Provide the (x, y) coordinate of the cell's center where the given text is located.  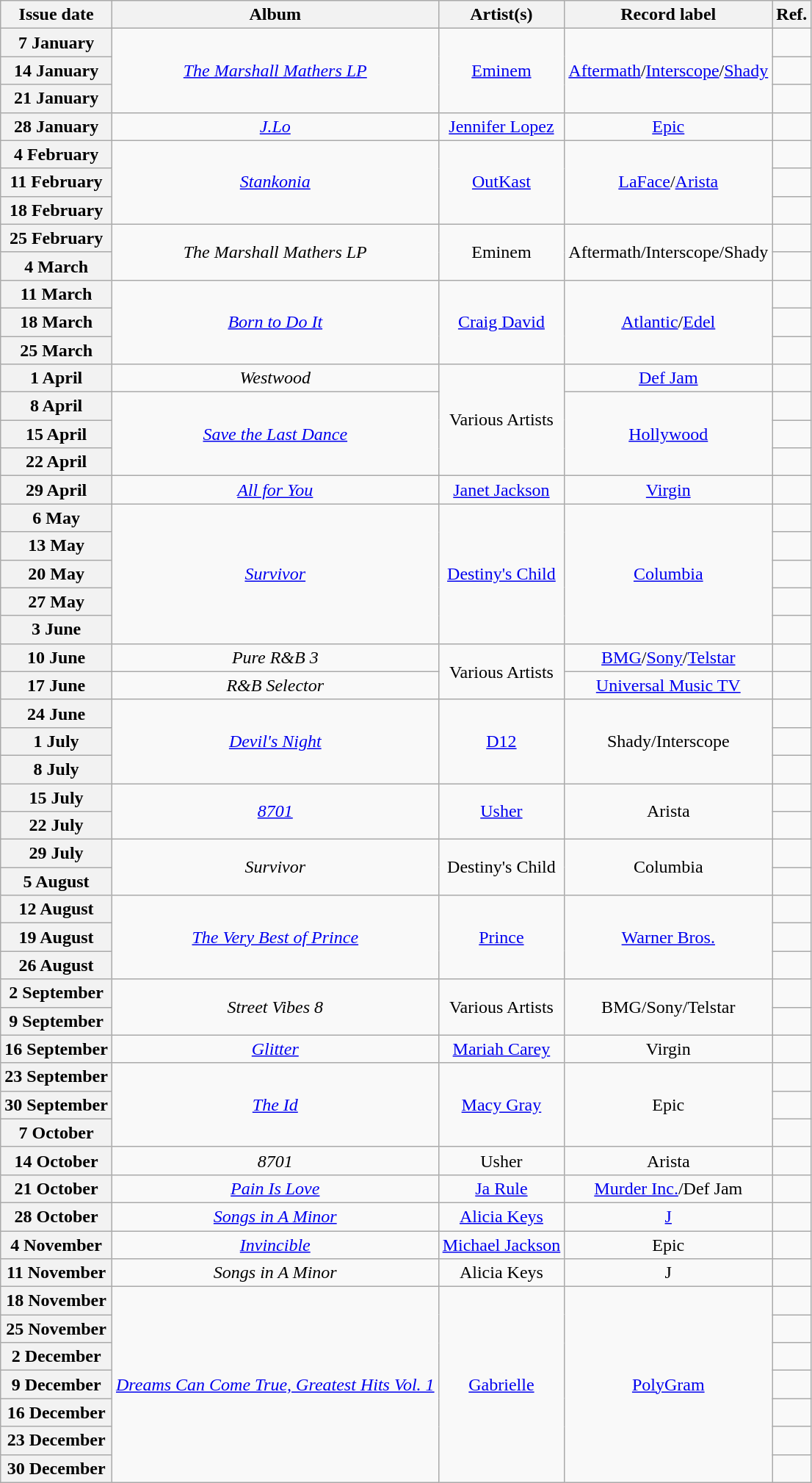
D12 (501, 741)
4 March (57, 266)
Issue date (57, 15)
Ja Rule (501, 1188)
28 October (57, 1216)
14 January (57, 71)
17 June (57, 685)
29 April (57, 490)
2 December (57, 1357)
14 October (57, 1161)
Macy Gray (501, 1105)
Stankonia (275, 182)
15 July (57, 797)
OutKast (501, 182)
Westwood (275, 378)
The Id (275, 1105)
1 April (57, 378)
22 April (57, 462)
10 June (57, 657)
5 August (57, 881)
29 July (57, 854)
8 April (57, 406)
8 July (57, 769)
4 November (57, 1245)
16 December (57, 1412)
18 November (57, 1301)
25 February (57, 238)
Warner Bros. (668, 937)
16 September (57, 1049)
Universal Music TV (668, 685)
3 June (57, 629)
Atlantic/Edel (668, 322)
Hollywood (668, 434)
All for You (275, 490)
1 July (57, 741)
Dreams Can Come True, Greatest Hits Vol. 1 (275, 1385)
6 May (57, 518)
Born to Do It (275, 322)
Craig David (501, 322)
The Very Best of Prince (275, 937)
7 January (57, 43)
Devil's Night (275, 741)
28 January (57, 126)
Michael Jackson (501, 1245)
Shady/Interscope (668, 741)
Save the Last Dance (275, 434)
Record label (668, 15)
Murder Inc./Def Jam (668, 1188)
Def Jam (668, 378)
Prince (501, 937)
Janet Jackson (501, 490)
Glitter (275, 1049)
27 May (57, 602)
Jennifer Lopez (501, 126)
Pain Is Love (275, 1188)
Ref. (791, 15)
11 March (57, 294)
9 September (57, 1021)
20 May (57, 574)
24 June (57, 713)
11 February (57, 182)
Album (275, 15)
22 July (57, 826)
9 December (57, 1385)
23 September (57, 1077)
15 April (57, 434)
30 December (57, 1468)
25 March (57, 350)
18 February (57, 210)
PolyGram (668, 1385)
23 December (57, 1440)
19 August (57, 937)
LaFace/Arista (668, 182)
18 March (57, 322)
Gabrielle (501, 1385)
Mariah Carey (501, 1049)
26 August (57, 965)
Artist(s) (501, 15)
Pure R&B 3 (275, 657)
7 October (57, 1133)
12 August (57, 909)
Invincible (275, 1245)
30 September (57, 1105)
R&B Selector (275, 685)
2 September (57, 993)
4 February (57, 154)
11 November (57, 1273)
21 January (57, 98)
21 October (57, 1188)
Street Vibes 8 (275, 1007)
J.Lo (275, 126)
25 November (57, 1329)
13 May (57, 546)
